Detect which cell encompasses the target text, then output its (x, y) center coordinate. 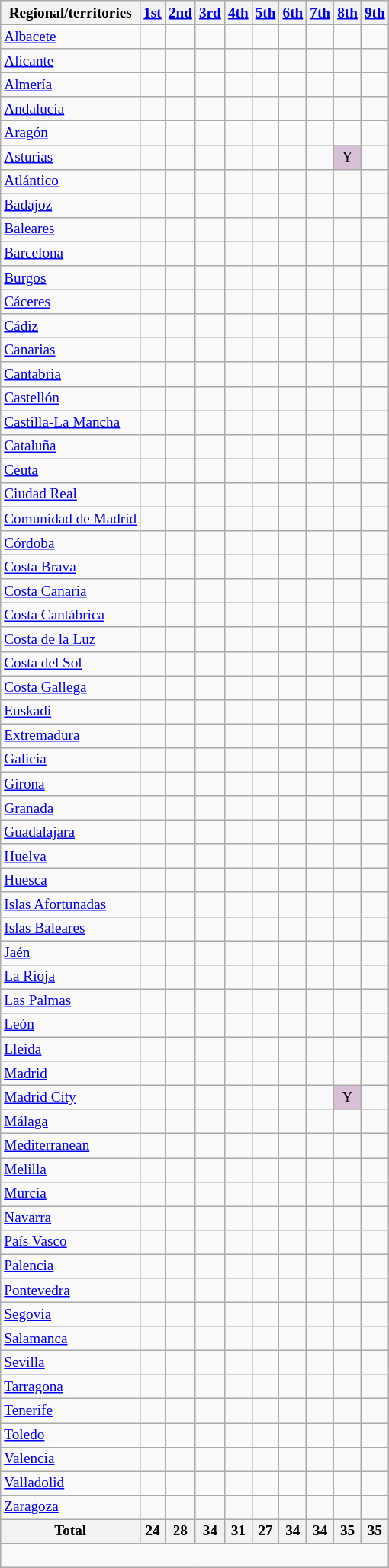
Cataluña (70, 446)
6th (293, 13)
27 (265, 1531)
Albacete (70, 37)
Costa Brava (70, 567)
Almería (70, 85)
Atlántico (70, 181)
Lleida (70, 1049)
Euskadi (70, 712)
Navarra (70, 1218)
Melilla (70, 1170)
9th (375, 13)
La Rioja (70, 977)
Burgos (70, 278)
Canarias (70, 350)
Guadalajara (70, 832)
Galicia (70, 760)
Andalucía (70, 109)
Las Palmas (70, 1001)
7th (320, 13)
Málaga (70, 1122)
País Vasco (70, 1242)
Córdoba (70, 543)
Extremadura (70, 736)
Granada (70, 808)
Palencia (70, 1266)
Badajoz (70, 206)
Regional/territories (70, 13)
Costa Gallega (70, 687)
Madrid (70, 1074)
Islas Afortunadas (70, 904)
Cáceres (70, 302)
4th (238, 13)
Total (70, 1531)
Ciudad Real (70, 494)
Zaragoza (70, 1507)
Segovia (70, 1314)
Costa Cantábrica (70, 616)
Castilla-La Mancha (70, 422)
Tenerife (70, 1411)
Comunidad de Madrid (70, 519)
Cádiz (70, 326)
Cantabria (70, 374)
Tarragona (70, 1387)
Islas Baleares (70, 929)
Sevilla (70, 1362)
Costa de la Luz (70, 639)
Huesca (70, 881)
1st (153, 13)
Costa Canaria (70, 591)
Barcelona (70, 254)
28 (180, 1531)
8th (348, 13)
31 (238, 1531)
Girona (70, 784)
Castellón (70, 398)
Ceuta (70, 471)
Huelva (70, 856)
Jaén (70, 953)
5th (265, 13)
Alicante (70, 61)
Aragón (70, 133)
Toledo (70, 1435)
Valladolid (70, 1483)
Salamanca (70, 1339)
Madrid City (70, 1097)
24 (153, 1531)
Murcia (70, 1194)
León (70, 1025)
3rd (210, 13)
2nd (180, 13)
Asturias (70, 157)
Valencia (70, 1459)
Mediterranean (70, 1146)
Baleares (70, 229)
Costa del Sol (70, 664)
Pontevedra (70, 1291)
